Output the [X, Y] coordinate of the center of the cell containing the given text.  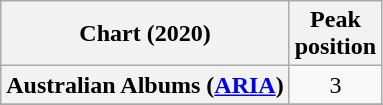
Peakposition [335, 34]
Chart (2020) [145, 34]
3 [335, 85]
Australian Albums (ARIA) [145, 85]
